Output the (X, Y) coordinate of the center of the cell containing the given text.  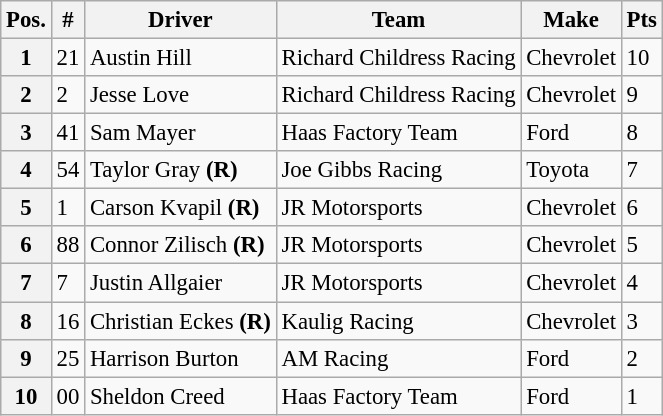
Harrison Burton (181, 358)
Driver (181, 20)
Pos. (26, 20)
Austin Hill (181, 58)
21 (68, 58)
Jesse Love (181, 95)
Sam Mayer (181, 133)
25 (68, 358)
# (68, 20)
Joe Gibbs Racing (398, 170)
Carson Kvapil (R) (181, 208)
Christian Eckes (R) (181, 321)
Make (571, 20)
54 (68, 170)
Sheldon Creed (181, 396)
Team (398, 20)
41 (68, 133)
AM Racing (398, 358)
Pts (642, 20)
16 (68, 321)
Toyota (571, 170)
Kaulig Racing (398, 321)
Connor Zilisch (R) (181, 245)
88 (68, 245)
Justin Allgaier (181, 283)
Taylor Gray (R) (181, 170)
00 (68, 396)
